Scan for the cell matching the given text and deliver its [x, y] coordinate at center. 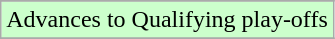
Advances to Qualifying play-offs [168, 20]
